Scan for the cell matching the given text and deliver its [x, y] coordinate at center. 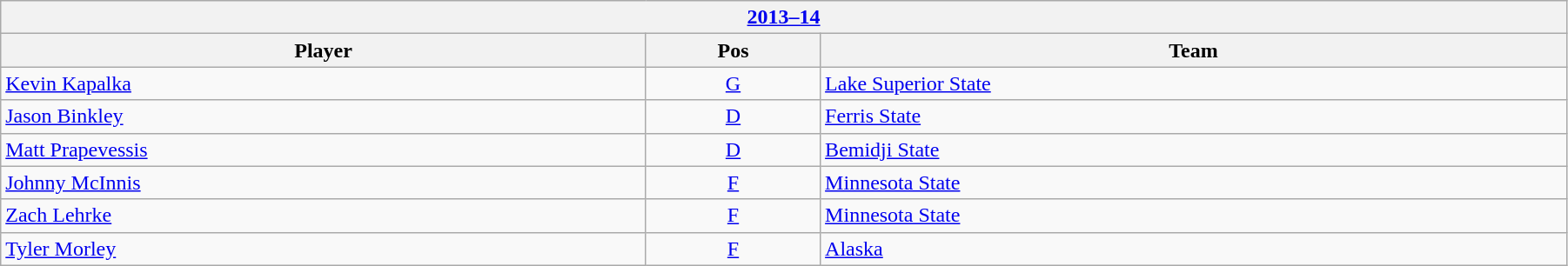
G [733, 83]
2013–14 [784, 17]
Ferris State [1194, 116]
Player [324, 50]
Lake Superior State [1194, 83]
Pos [733, 50]
Jason Binkley [324, 116]
Bemidji State [1194, 150]
Team [1194, 50]
Tyler Morley [324, 249]
Johnny McInnis [324, 183]
Matt Prapevessis [324, 150]
Alaska [1194, 249]
Zach Lehrke [324, 216]
Kevin Kapalka [324, 83]
